Extract the [x, y] coordinate from the center of the cell holding the provided text.  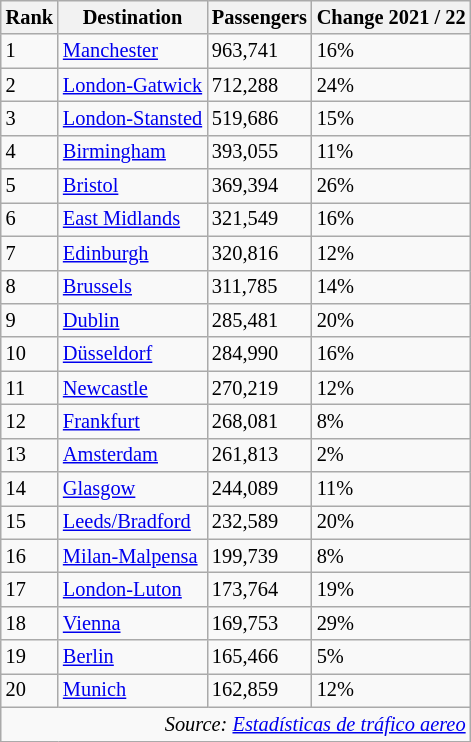
Milan-Malpensa [132, 556]
173,764 [260, 589]
Brussels [132, 287]
6 [30, 219]
Bristol [132, 186]
Düsseldorf [132, 354]
2 [30, 85]
321,549 [260, 219]
19% [392, 589]
9 [30, 320]
Leeds/Bradford [132, 522]
14% [392, 287]
5 [30, 186]
1 [30, 51]
London-Gatwick [132, 85]
Change 2021 / 22 [392, 17]
17 [30, 589]
268,081 [260, 421]
18 [30, 623]
19 [30, 657]
11 [30, 388]
Dublin [132, 320]
285,481 [260, 320]
261,813 [260, 455]
20 [30, 690]
393,055 [260, 152]
12 [30, 421]
199,739 [260, 556]
Edinburgh [132, 253]
Vienna [132, 623]
519,686 [260, 118]
Amsterdam [132, 455]
369,394 [260, 186]
14 [30, 489]
Destination [132, 17]
320,816 [260, 253]
5% [392, 657]
Frankfurt [132, 421]
232,589 [260, 522]
London-Stansted [132, 118]
169,753 [260, 623]
162,859 [260, 690]
2% [392, 455]
Birmingham [132, 152]
165,466 [260, 657]
Passengers [260, 17]
Rank [30, 17]
Manchester [132, 51]
London-Luton [132, 589]
7 [30, 253]
10 [30, 354]
15% [392, 118]
311,785 [260, 287]
270,219 [260, 388]
Berlin [132, 657]
13 [30, 455]
963,741 [260, 51]
Munich [132, 690]
15 [30, 522]
East Midlands [132, 219]
16 [30, 556]
29% [392, 623]
24% [392, 85]
Newcastle [132, 388]
4 [30, 152]
Glasgow [132, 489]
3 [30, 118]
Source: Estadísticas de tráfico aereo [236, 724]
712,288 [260, 85]
8 [30, 287]
284,990 [260, 354]
244,089 [260, 489]
26% [392, 186]
